Return [X, Y] of the center of cell containing provided text 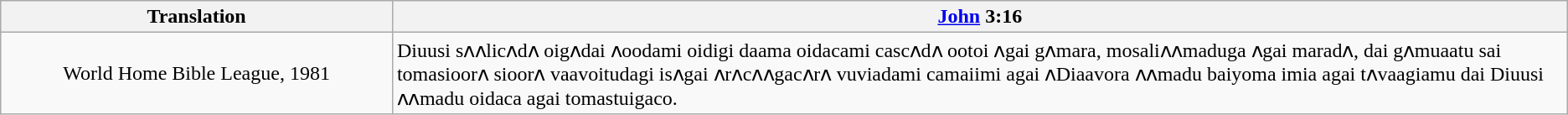
Translation [197, 17]
John 3:16 [980, 17]
World Home Bible League, 1981 [197, 74]
